For the text-containing cell, return its midpoint in (x, y) coordinate format. 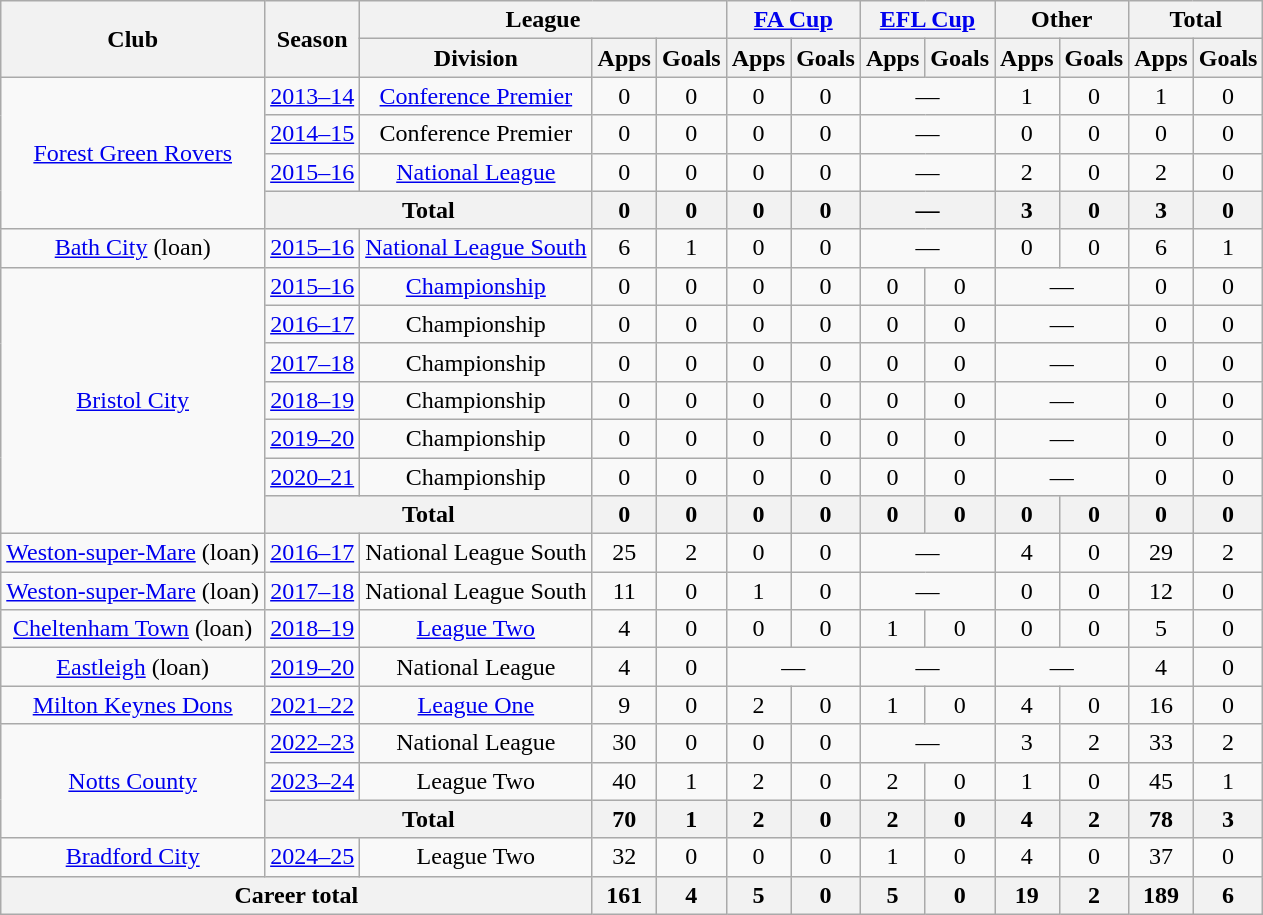
9 (624, 705)
2023–24 (312, 781)
Season (312, 39)
70 (624, 819)
2013–14 (312, 96)
40 (624, 781)
2014–15 (312, 134)
33 (1161, 743)
Eastleigh (loan) (133, 667)
Division (476, 58)
Forest Green Rovers (133, 153)
11 (624, 591)
Bristol City (133, 400)
189 (1161, 895)
2020–21 (312, 477)
League (544, 20)
2024–25 (312, 857)
Other (1062, 20)
Cheltenham Town (loan) (133, 629)
25 (624, 553)
League One (476, 705)
EFL Cup (927, 20)
Bath City (loan) (133, 248)
78 (1161, 819)
Notts County (133, 781)
Club (133, 39)
161 (624, 895)
29 (1161, 553)
19 (1027, 895)
2022–23 (312, 743)
Bradford City (133, 857)
30 (624, 743)
Career total (296, 895)
12 (1161, 591)
FA Cup (793, 20)
16 (1161, 705)
45 (1161, 781)
37 (1161, 857)
Milton Keynes Dons (133, 705)
32 (624, 857)
2021–22 (312, 705)
